Locate the cell with the specified text and output its (x, y) center coordinate. 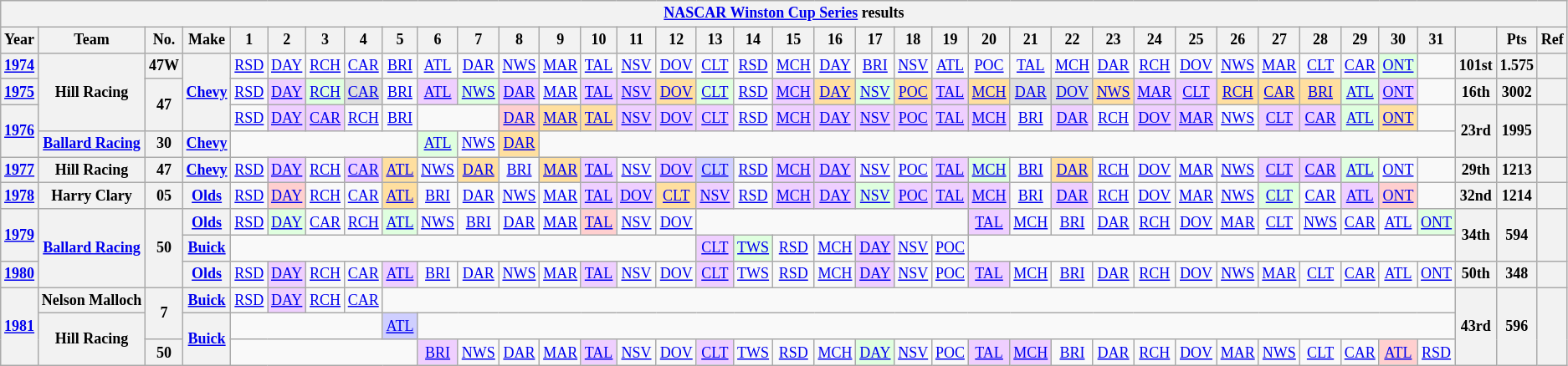
101st (1476, 65)
18 (914, 40)
12 (676, 40)
1975 (20, 92)
50th (1476, 274)
1214 (1516, 196)
Team (91, 40)
3002 (1516, 92)
Make (207, 40)
20 (989, 40)
13 (715, 40)
Harry Clary (91, 196)
9 (561, 40)
1979 (20, 235)
43rd (1476, 327)
47W (164, 65)
4 (363, 40)
1980 (20, 274)
1 (249, 40)
1978 (20, 196)
34th (1476, 235)
29th (1476, 170)
NASCAR Winston Cup Series results (784, 13)
3 (325, 40)
1995 (1516, 130)
16 (835, 40)
29 (1360, 40)
26 (1237, 40)
1.575 (1516, 65)
31 (1437, 40)
23 (1113, 40)
28 (1320, 40)
5 (400, 40)
23rd (1476, 130)
1974 (20, 65)
05 (164, 196)
1981 (20, 327)
15 (793, 40)
596 (1516, 327)
19 (951, 40)
2 (287, 40)
6 (438, 40)
8 (519, 40)
Nelson Malloch (91, 301)
17 (875, 40)
27 (1279, 40)
Year (20, 40)
No. (164, 40)
25 (1196, 40)
14 (753, 40)
24 (1155, 40)
Pts (1516, 40)
10 (598, 40)
22 (1073, 40)
Ref (1552, 40)
32nd (1476, 196)
1977 (20, 170)
594 (1516, 235)
1976 (20, 130)
21 (1031, 40)
11 (637, 40)
16th (1476, 92)
348 (1516, 274)
1213 (1516, 170)
